Return (X, Y) of the center of cell containing provided text 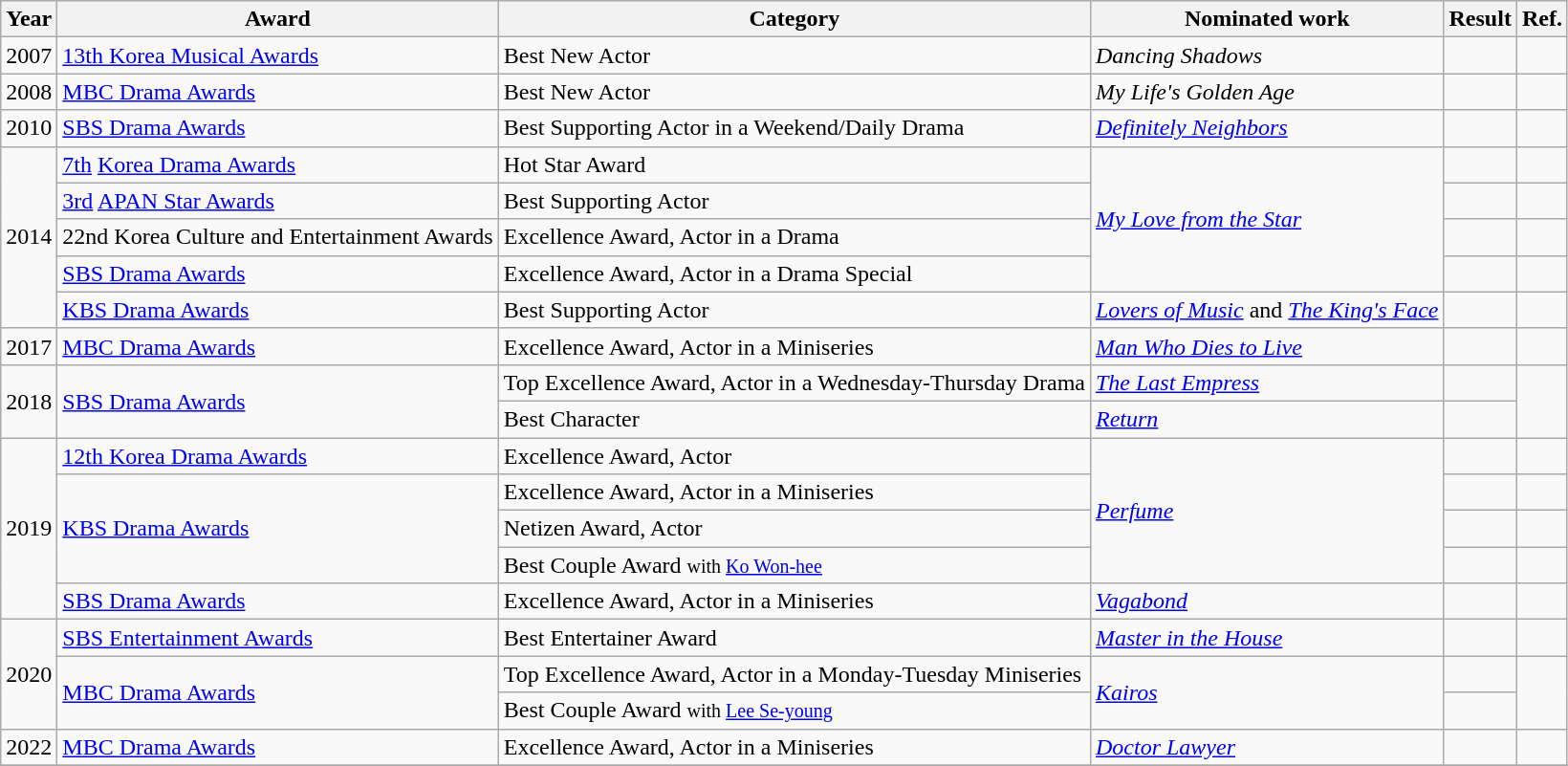
2017 (29, 346)
Excellence Award, Actor in a Drama Special (794, 274)
Kairos (1267, 692)
Best Supporting Actor in a Weekend/Daily Drama (794, 128)
Nominated work (1267, 19)
Top Excellence Award, Actor in a Wednesday-Thursday Drama (794, 383)
My Life's Golden Age (1267, 92)
Ref. (1541, 19)
Excellence Award, Actor in a Drama (794, 237)
13th Korea Musical Awards (277, 55)
Best Couple Award with Ko Won-hee (794, 565)
Return (1267, 419)
Dancing Shadows (1267, 55)
2018 (29, 401)
Hot Star Award (794, 164)
Lovers of Music and The King's Face (1267, 310)
Category (794, 19)
Netizen Award, Actor (794, 529)
Best Character (794, 419)
2020 (29, 674)
Award (277, 19)
Result (1480, 19)
Year (29, 19)
Master in the House (1267, 638)
2010 (29, 128)
Best Entertainer Award (794, 638)
Top Excellence Award, Actor in a Monday-Tuesday Miniseries (794, 674)
Vagabond (1267, 602)
SBS Entertainment Awards (277, 638)
22nd Korea Culture and Entertainment Awards (277, 237)
2019 (29, 529)
Doctor Lawyer (1267, 747)
Man Who Dies to Live (1267, 346)
2007 (29, 55)
2022 (29, 747)
The Last Empress (1267, 383)
Excellence Award, Actor (794, 456)
7th Korea Drama Awards (277, 164)
12th Korea Drama Awards (277, 456)
Best Couple Award with Lee Se-young (794, 711)
Perfume (1267, 511)
My Love from the Star (1267, 219)
3rd APAN Star Awards (277, 201)
2008 (29, 92)
Definitely Neighbors (1267, 128)
2014 (29, 237)
